Scan for the cell matching the given text and deliver its [x, y] coordinate at center. 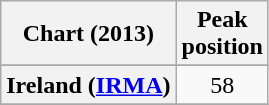
Chart (2013) [88, 34]
Ireland (IRMA) [88, 85]
Peakposition [222, 34]
58 [222, 85]
